For the text-containing cell, return its midpoint in (X, Y) coordinate format. 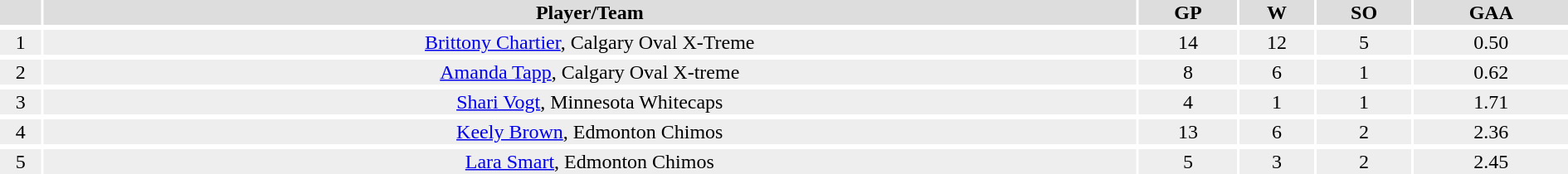
0.50 (1492, 42)
Lara Smart, Edmonton Chimos (589, 162)
W (1278, 12)
14 (1188, 42)
Amanda Tapp, Calgary Oval X-treme (589, 72)
8 (1188, 72)
GP (1188, 12)
SO (1364, 12)
2.45 (1492, 162)
Brittony Chartier, Calgary Oval X-Treme (589, 42)
1.71 (1492, 102)
0.62 (1492, 72)
12 (1278, 42)
13 (1188, 132)
2.36 (1492, 132)
Player/Team (589, 12)
Shari Vogt, Minnesota Whitecaps (589, 102)
GAA (1492, 12)
Keely Brown, Edmonton Chimos (589, 132)
